Pinpoint the cell where the given text exists, returning its [X, Y] midpoint coordinate. 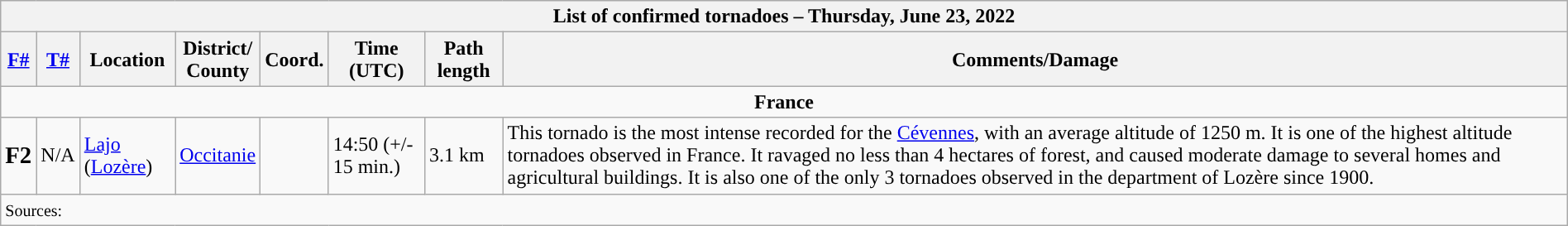
Path length [463, 60]
3.1 km [463, 156]
Sources: [784, 209]
F# [18, 60]
Location [127, 60]
Occitanie [218, 156]
Coord. [294, 60]
District/County [218, 60]
F2 [18, 156]
Lajo (Lozère) [127, 156]
14:50 (+/- 15 min.) [376, 156]
France [784, 102]
Time (UTC) [376, 60]
T# [58, 60]
List of confirmed tornadoes – Thursday, June 23, 2022 [784, 17]
N/A [58, 156]
Comments/Damage [1035, 60]
